Find where the given text appears and provide that cell's center as (X, Y) coordinate. 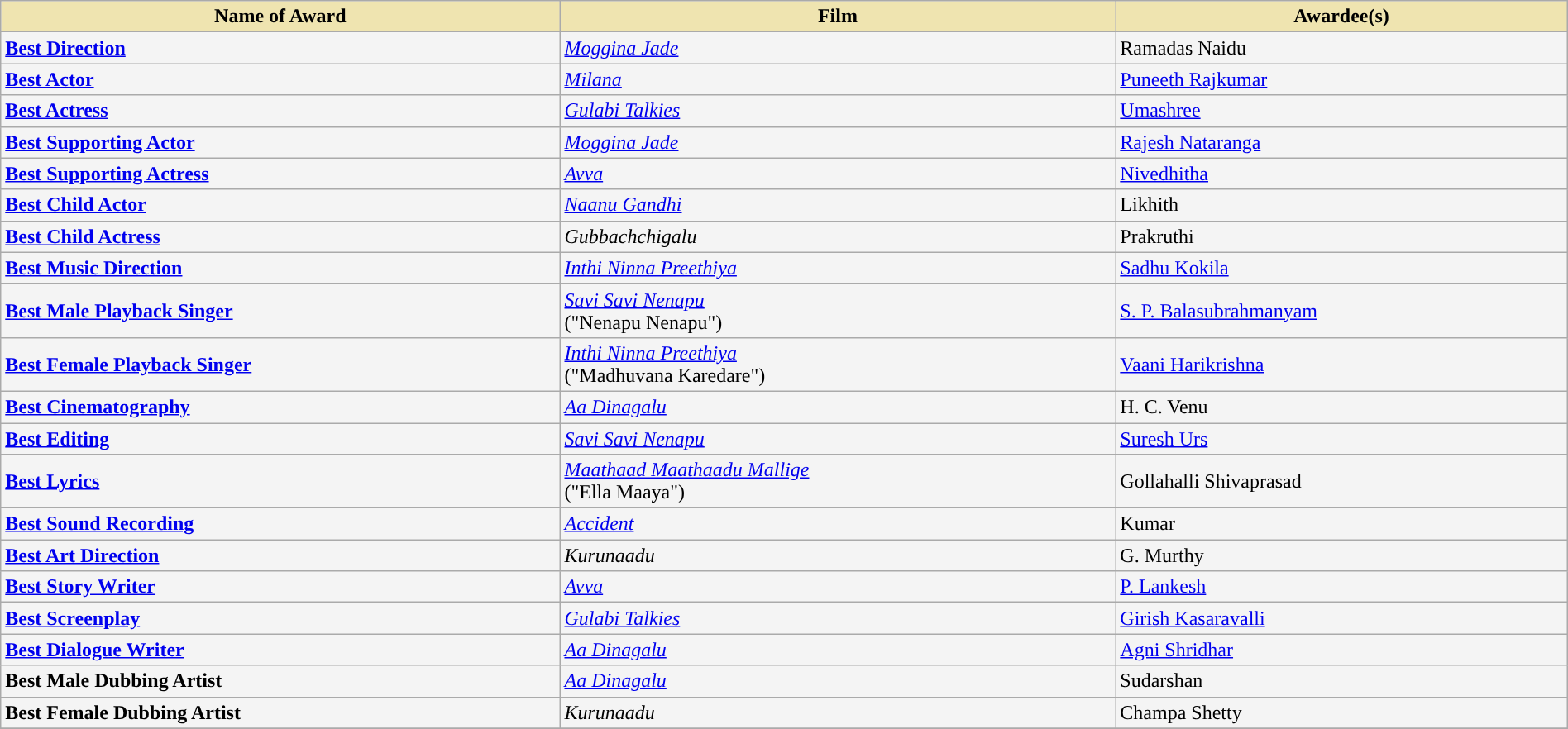
Best Male Dubbing Artist (280, 681)
Best Child Actor (280, 205)
Best Actress (280, 111)
Savi Savi Nenapu (838, 439)
Best Female Playback Singer (280, 364)
Best Screenplay (280, 618)
Best Male Playback Singer (280, 311)
Ramadas Naidu (1341, 48)
Accident (838, 524)
Best Music Direction (280, 268)
Gubbachchigalu (838, 236)
Sadhu Kokila (1341, 268)
Best Story Writer (280, 587)
Best Child Actress (280, 236)
Champa Shetty (1341, 712)
Umashree (1341, 111)
Likhith (1341, 205)
Awardee(s) (1341, 17)
Best Dialogue Writer (280, 650)
Best Direction (280, 48)
Kumar (1341, 524)
Best Cinematography (280, 407)
H. C. Venu (1341, 407)
Inthi Ninna Preethiya (838, 268)
Best Supporting Actress (280, 174)
G. Murthy (1341, 555)
Best Supporting Actor (280, 142)
Maathaad Maathaadu Mallige("Ella Maaya") (838, 481)
Milana (838, 79)
Inthi Ninna Preethiya("Madhuvana Karedare") (838, 364)
Best Sound Recording (280, 524)
Nivedhitha (1341, 174)
Suresh Urs (1341, 439)
Name of Award (280, 17)
P. Lankesh (1341, 587)
Best Lyrics (280, 481)
Best Female Dubbing Artist (280, 712)
Best Editing (280, 439)
Film (838, 17)
Puneeth Rajkumar (1341, 79)
Gollahalli Shivaprasad (1341, 481)
Prakruthi (1341, 236)
Best Art Direction (280, 555)
Naanu Gandhi (838, 205)
Sudarshan (1341, 681)
Savi Savi Nenapu("Nenapu Nenapu") (838, 311)
S. P. Balasubrahmanyam (1341, 311)
Girish Kasaravalli (1341, 618)
Agni Shridhar (1341, 650)
Vaani Harikrishna (1341, 364)
Best Actor (280, 79)
Rajesh Nataranga (1341, 142)
